From the cell containing the given text, extract its center point as [x, y] coordinate. 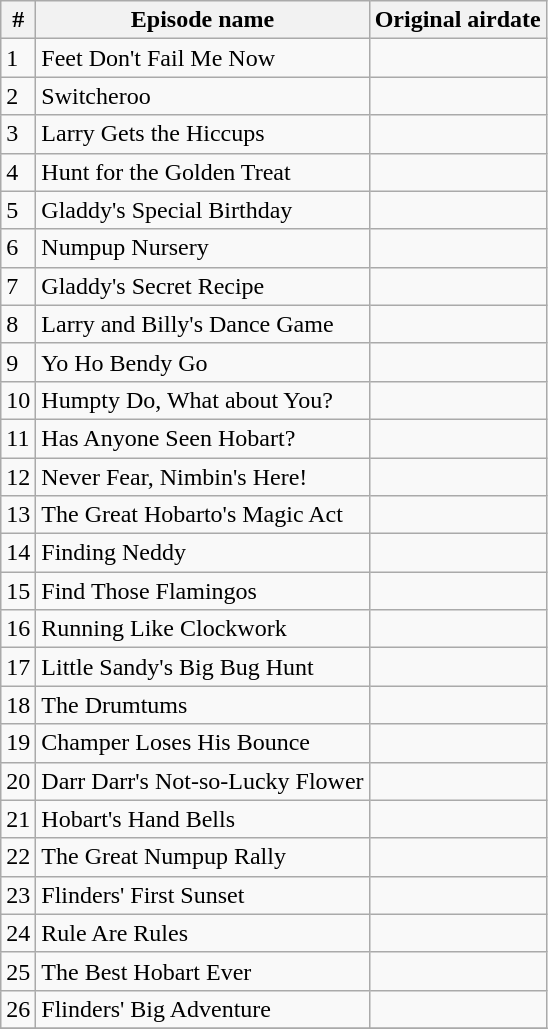
Yo Ho Bendy Go [202, 362]
12 [18, 477]
Hobart's Hand Bells [202, 819]
# [18, 20]
Never Fear, Nimbin's Here! [202, 477]
Flinders' Big Adventure [202, 1009]
17 [18, 667]
Original airdate [458, 20]
20 [18, 781]
Champer Loses His Bounce [202, 743]
The Best Hobart Ever [202, 971]
19 [18, 743]
13 [18, 515]
18 [18, 705]
4 [18, 172]
Rule Are Rules [202, 933]
10 [18, 400]
Larry Gets the Hiccups [202, 134]
23 [18, 895]
Feet Don't Fail Me Now [202, 58]
Larry and Billy's Dance Game [202, 324]
3 [18, 134]
25 [18, 971]
7 [18, 286]
1 [18, 58]
22 [18, 857]
5 [18, 210]
Running Like Clockwork [202, 629]
Gladdy's Special Birthday [202, 210]
Humpty Do, What about You? [202, 400]
Gladdy's Secret Recipe [202, 286]
Flinders' First Sunset [202, 895]
2 [18, 96]
Switcheroo [202, 96]
16 [18, 629]
6 [18, 248]
11 [18, 438]
Darr Darr's Not-so-Lucky Flower [202, 781]
15 [18, 591]
Has Anyone Seen Hobart? [202, 438]
9 [18, 362]
14 [18, 553]
Hunt for the Golden Treat [202, 172]
The Great Numpup Rally [202, 857]
8 [18, 324]
24 [18, 933]
Little Sandy's Big Bug Hunt [202, 667]
21 [18, 819]
Numpup Nursery [202, 248]
Episode name [202, 20]
The Great Hobarto's Magic Act [202, 515]
The Drumtums [202, 705]
Finding Neddy [202, 553]
26 [18, 1009]
Find Those Flamingos [202, 591]
